Pinpoint the cell where the given text exists, returning its [x, y] midpoint coordinate. 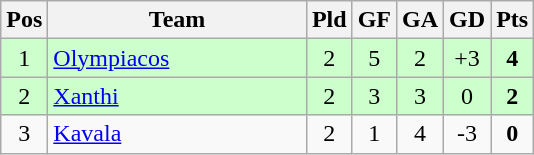
-3 [468, 134]
GF [374, 20]
+3 [468, 58]
Olympiacos [178, 58]
Xanthi [178, 96]
Pld [329, 20]
GD [468, 20]
Kavala [178, 134]
GA [420, 20]
Pts [512, 20]
5 [374, 58]
Team [178, 20]
Pos [24, 20]
